From the cell containing the given text, extract its center point as (X, Y) coordinate. 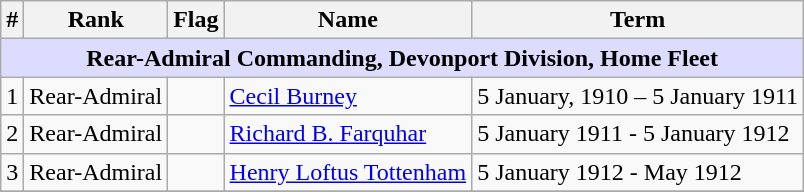
Term (638, 20)
5 January, 1910 – 5 January 1911 (638, 96)
Cecil Burney (348, 96)
# (12, 20)
5 January 1911 - 5 January 1912 (638, 134)
1 (12, 96)
Flag (196, 20)
Rank (96, 20)
Richard B. Farquhar (348, 134)
3 (12, 172)
2 (12, 134)
5 January 1912 - May 1912 (638, 172)
Henry Loftus Tottenham (348, 172)
Rear-Admiral Commanding, Devonport Division, Home Fleet (402, 58)
Name (348, 20)
